Extract the (X, Y) coordinate from the center of the cell holding the provided text.  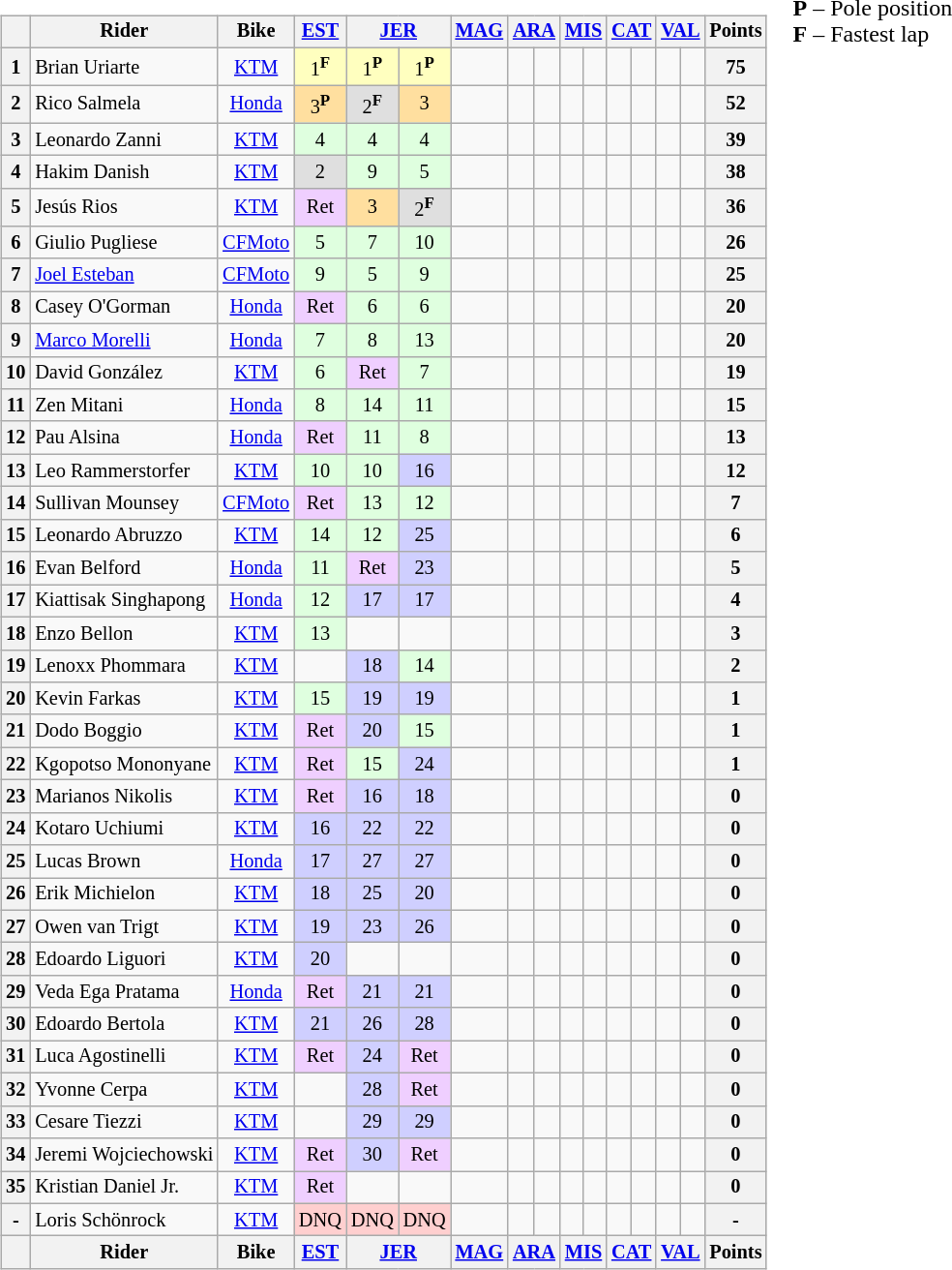
Kiattisak Singhapong (124, 601)
75 (735, 66)
Cesare Tiezzi (124, 1122)
Owen van Trigt (124, 926)
38 (735, 172)
32 (15, 1090)
3P (320, 105)
Zen Mitani (124, 406)
Giulio Pugliese (124, 242)
33 (15, 1122)
Edoardo Liguori (124, 959)
Edoardo Bertola (124, 1024)
Lucas Brown (124, 862)
Jeremi Wojciechowski (124, 1155)
Luca Agostinelli (124, 1057)
Casey O'Gorman (124, 308)
1F (320, 66)
Dodo Boggio (124, 731)
39 (735, 139)
Evan Belford (124, 568)
Loris Schönrock (124, 1220)
Pau Alsina (124, 438)
Marianos Nikolis (124, 797)
35 (15, 1188)
31 (15, 1057)
Kevin Farkas (124, 699)
David González (124, 373)
52 (735, 105)
Yvonne Cerpa (124, 1090)
Leonardo Zanni (124, 139)
Hakim Danish (124, 172)
Kotaro Uchiumi (124, 829)
36 (735, 207)
Marco Morelli (124, 340)
34 (15, 1155)
Lenoxx Phommara (124, 666)
Rico Salmela (124, 105)
Veda Ega Pratama (124, 992)
Erik Michielon (124, 894)
Kgopotso Mononyane (124, 764)
Sullivan Mounsey (124, 503)
Leo Rammerstorfer (124, 470)
Jesús Rios (124, 207)
Brian Uriarte (124, 66)
Joel Esteban (124, 275)
Leonardo Abruzzo (124, 535)
Enzo Bellon (124, 633)
Kristian Daniel Jr. (124, 1188)
